Find where the given text appears and provide that cell's center as (x, y) coordinate. 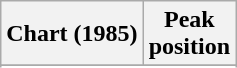
Chart (1985) (72, 34)
Peak position (189, 34)
